Identify which cell holds the provided text, then report its [x, y] central coordinate. 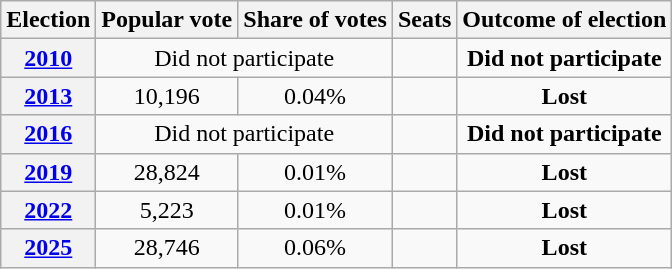
5,223 [167, 210]
0.04% [316, 96]
28,824 [167, 172]
2010 [48, 58]
10,196 [167, 96]
Share of votes [316, 20]
Seats [424, 20]
28,746 [167, 248]
2013 [48, 96]
0.06% [316, 248]
2016 [48, 134]
Outcome of election [564, 20]
2025 [48, 248]
2022 [48, 210]
Popular vote [167, 20]
Election [48, 20]
2019 [48, 172]
